Extract the (x, y) coordinate from the center of the cell holding the provided text.  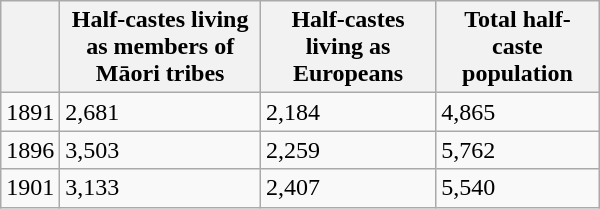
1901 (30, 188)
1896 (30, 150)
Total half-caste population (518, 47)
4,865 (518, 112)
2,681 (160, 112)
1891 (30, 112)
3,503 (160, 150)
2,259 (348, 150)
2,184 (348, 112)
2,407 (348, 188)
Half-castes living as Europeans (348, 47)
3,133 (160, 188)
Half-castes living as members of Māori tribes (160, 47)
5,540 (518, 188)
5,762 (518, 150)
